Pinpoint the cell where the given text exists, returning its [X, Y] midpoint coordinate. 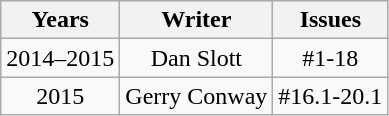
#1-18 [330, 58]
Issues [330, 20]
Writer [196, 20]
Years [60, 20]
2015 [60, 96]
2014–2015 [60, 58]
Dan Slott [196, 58]
#16.1-20.1 [330, 96]
Gerry Conway [196, 96]
